Capture the cell that displays the provided text and extract its [X, Y] central coordinate. 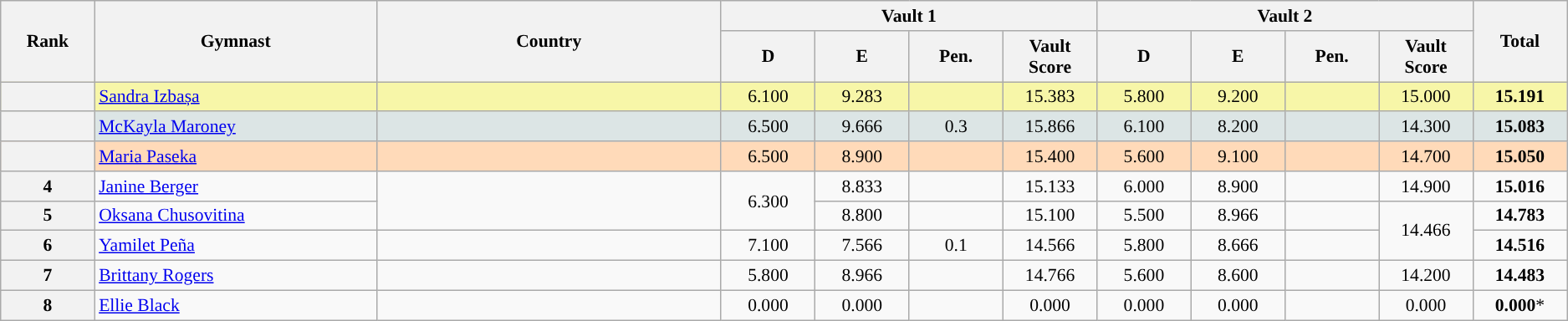
14.766 [1050, 276]
Rank [48, 42]
9.283 [862, 97]
8.833 [862, 186]
14.566 [1050, 246]
Country [549, 42]
14.783 [1519, 216]
Vault 1 [908, 16]
8 [48, 305]
9.666 [862, 127]
0.3 [956, 127]
7.100 [768, 246]
Oksana Chusovitina [236, 216]
5.500 [1144, 216]
Janine Berger [236, 186]
0.1 [956, 246]
15.016 [1519, 186]
Vault 2 [1285, 16]
15.866 [1050, 127]
Total [1519, 42]
8.800 [862, 216]
8.666 [1238, 246]
15.100 [1050, 216]
14.483 [1519, 276]
15.000 [1426, 97]
14.466 [1426, 231]
0.000* [1519, 305]
15.383 [1050, 97]
7 [48, 276]
McKayla Maroney [236, 127]
9.100 [1238, 156]
Brittany Rogers [236, 276]
5 [48, 216]
Maria Paseka [236, 156]
6.000 [1144, 186]
Ellie Black [236, 305]
6.300 [768, 201]
15.400 [1050, 156]
4 [48, 186]
Sandra Izbașa [236, 97]
15.083 [1519, 127]
14.900 [1426, 186]
8.200 [1238, 127]
15.050 [1519, 156]
9.200 [1238, 97]
14.300 [1426, 127]
8.600 [1238, 276]
15.133 [1050, 186]
14.200 [1426, 276]
Yamilet Peña [236, 246]
6 [48, 246]
14.700 [1426, 156]
14.516 [1519, 246]
7.566 [862, 246]
Gymnast [236, 42]
15.191 [1519, 97]
